Pinpoint the cell where the given text exists, returning its [x, y] midpoint coordinate. 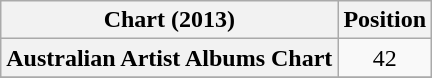
Position [385, 20]
Australian Artist Albums Chart [170, 58]
Chart (2013) [170, 20]
42 [385, 58]
